Return the [x, y] coordinate for the center point of the cell that contains the specified text.  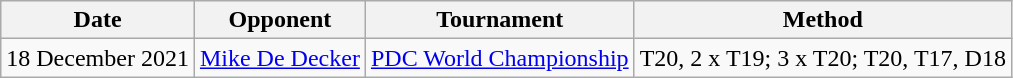
PDC World Championship [500, 58]
Tournament [500, 20]
Mike De Decker [280, 58]
Date [98, 20]
T20, 2 x T19; 3 x T20; T20, T17, D18 [822, 58]
18 December 2021 [98, 58]
Method [822, 20]
Opponent [280, 20]
